Provide the [x, y] coordinate of the cell's center where the given text is located.  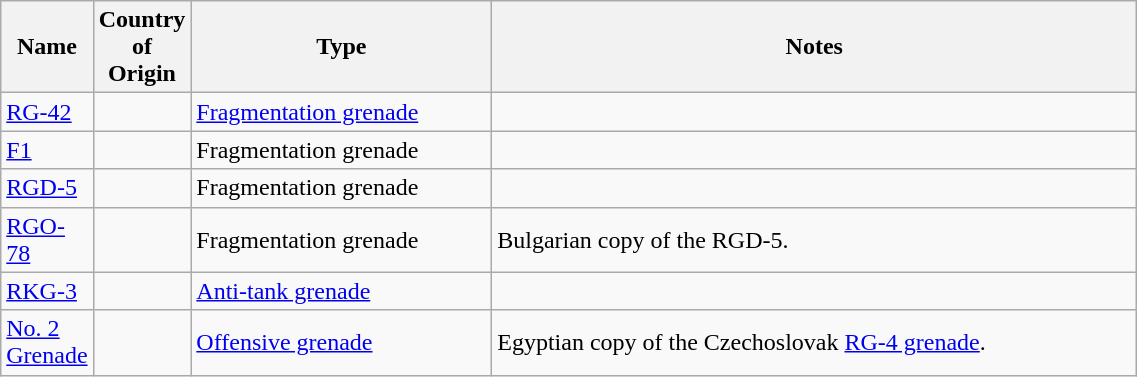
RKG-3 [47, 291]
F1 [47, 150]
Bulgarian copy of the RGD-5. [814, 240]
Name [47, 47]
Country of Origin [142, 47]
RGD-5 [47, 188]
Egyptian copy of the Czechoslovak RG-4 grenade. [814, 342]
Type [342, 47]
No. 2 Grenade [47, 342]
RGO-78 [47, 240]
Notes [814, 47]
Offensive grenade [342, 342]
Anti-tank grenade [342, 291]
RG-42 [47, 112]
